Search for the cell housing the specified text and yield its (X, Y) center coordinate. 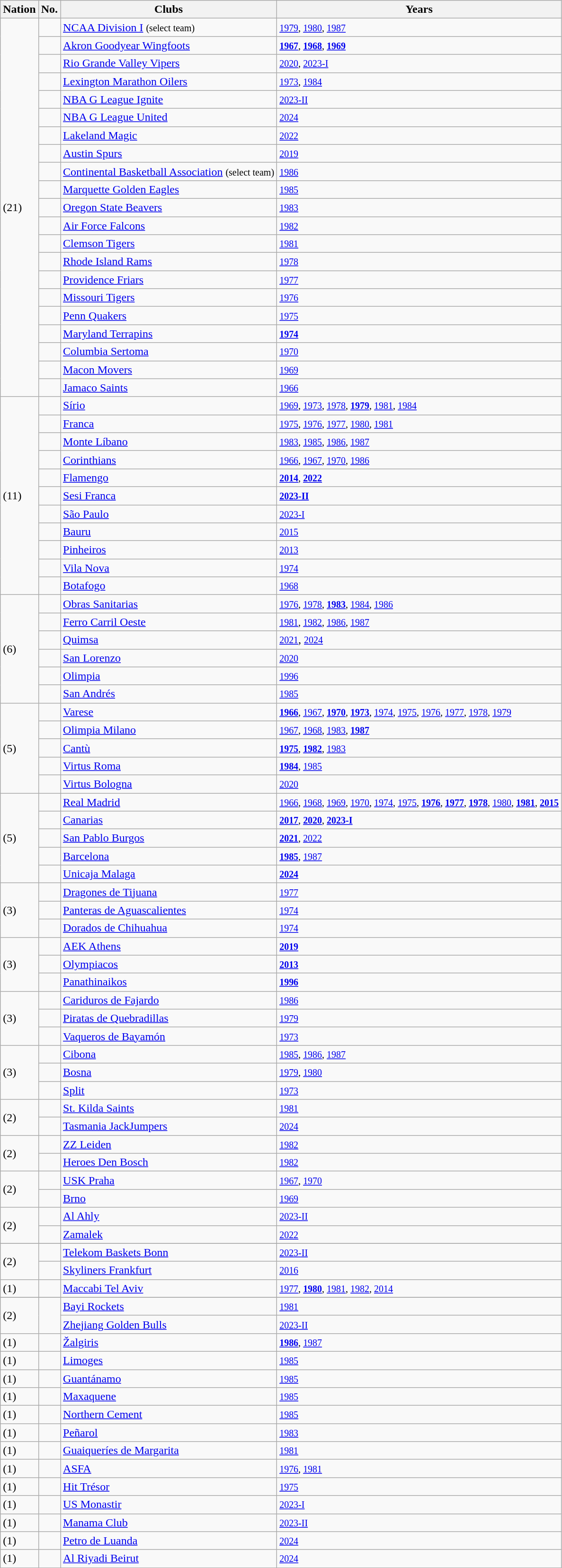
Columbia Sertoma (169, 352)
Missouri Tigers (169, 298)
Guaiqueríes de Margarita (169, 1451)
Dragones de Tijuana (169, 892)
Clemson Tigers (169, 244)
Split (169, 1090)
Hit Trésor (169, 1487)
Botafogo (169, 586)
San Lorenzo (169, 658)
Skyliners Frankfurt (169, 1270)
Panathinaikos (169, 982)
2020, 2023-I (419, 63)
Nation (19, 9)
1975, 1976, 1977, 1980, 1981 (419, 424)
Olimpia (169, 676)
Maxaquene (169, 1397)
Sesi Franca (169, 496)
Franca (169, 424)
2016 (419, 1270)
ZZ Leiden (169, 1144)
Quimsa (169, 640)
Barcelona (169, 856)
NBA G League Ignite (169, 99)
Rhode Island Rams (169, 262)
Penn Quakers (169, 316)
Monte Líbano (169, 442)
(21) (19, 207)
Piratas de Quebradillas (169, 1018)
1966, 1968, 1969, 1970, 1974, 1975, 1976, 1977, 1978, 1980, 1981, 2015 (419, 802)
Virtus Roma (169, 766)
São Paulo (169, 514)
1967, 1968, 1983, 1987 (419, 730)
AEK Athens (169, 946)
1967, 1968, 1969 (419, 45)
San Pablo Burgos (169, 838)
(11) (19, 496)
Jamaco Saints (169, 388)
1981, 1982, 1986, 1987 (419, 622)
1979, 1980, 1987 (419, 27)
1983, 1985, 1986, 1987 (419, 442)
Years (419, 9)
Canarias (169, 820)
Lakeland Magic (169, 135)
US Monastir (169, 1505)
1968 (419, 586)
ASFA (169, 1469)
Rio Grande Valley Vipers (169, 63)
Olimpia Milano (169, 730)
Austin Spurs (169, 153)
1975, 1982, 1983 (419, 748)
Air Force Falcons (169, 226)
USK Praha (169, 1180)
1979 (419, 1018)
Lexington Marathon Oilers (169, 81)
2015 (419, 532)
Cantù (169, 748)
Pinheiros (169, 550)
1986, 1987 (419, 1342)
Olympiacos (169, 964)
1977, 1980, 1981, 1982, 2014 (419, 1288)
Limoges (169, 1360)
1984, 1985 (419, 766)
Panteras de Aguascalientes (169, 910)
(6) (19, 649)
Žalgiris (169, 1342)
Unicaja Malaga (169, 874)
San Andrés (169, 694)
Maryland Terrapins (169, 334)
Obras Sanitarias (169, 604)
Dorados de Chihuahua (169, 928)
1966, 1967, 1970, 1973, 1974, 1975, 1976, 1977, 1978, 1979 (419, 712)
Continental Basketball Association (select team) (169, 171)
Petro de Luanda (169, 1541)
2017, 2020, 2023-I (419, 820)
Guantánamo (169, 1379)
1966 (419, 388)
Flamengo (169, 478)
1976, 1981 (419, 1469)
Cariduros de Fajardo (169, 1000)
1976, 1978, 1983, 1984, 1986 (419, 604)
Manama Club (169, 1523)
1976 (419, 298)
2021, 2022 (419, 838)
Real Madrid (169, 802)
1970 (419, 352)
Telekom Baskets Bonn (169, 1252)
Oregon State Beavers (169, 207)
Bosna (169, 1072)
Bauru (169, 532)
Maccabi Tel Aviv (169, 1288)
Akron Goodyear Wingfoots (169, 45)
Zamalek (169, 1234)
Vaqueros de Bayamón (169, 1036)
1967, 1970 (419, 1180)
Varese (169, 712)
Bayi Rockets (169, 1306)
1985, 1986, 1987 (419, 1054)
St. Kilda Saints (169, 1108)
Northern Cement (169, 1415)
1973, 1984 (419, 81)
1966, 1967, 1970, 1986 (419, 460)
Peñarol (169, 1433)
Corinthians (169, 460)
Brno (169, 1198)
1969, 1973, 1978, 1979, 1981, 1984 (419, 406)
Sírio (169, 406)
Cibona (169, 1054)
Ferro Carril Oeste (169, 622)
NBA G League United (169, 117)
1985, 1987 (419, 856)
Heroes Den Bosch (169, 1162)
1978 (419, 262)
1979, 1980 (419, 1072)
Providence Friars (169, 280)
Marquette Golden Eagles (169, 189)
Clubs (169, 9)
2014, 2022 (419, 478)
Zhejiang Golden Bulls (169, 1324)
Al Riyadi Beirut (169, 1559)
Virtus Bologna (169, 784)
No. (49, 9)
Macon Movers (169, 370)
Vila Nova (169, 568)
Tasmania JackJumpers (169, 1126)
Al Ahly (169, 1216)
2021, 2024 (419, 640)
NCAA Division I (select team) (169, 27)
